Find where the given text appears and provide that cell's center as (X, Y) coordinate. 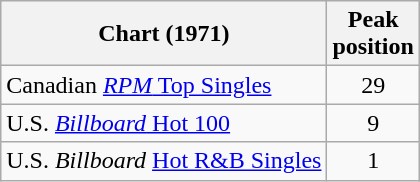
Canadian RPM Top Singles (164, 85)
9 (373, 123)
1 (373, 161)
Peakposition (373, 34)
U.S. Billboard Hot 100 (164, 123)
Chart (1971) (164, 34)
U.S. Billboard Hot R&B Singles (164, 161)
29 (373, 85)
